Capture the cell that displays the provided text and extract its (X, Y) central coordinate. 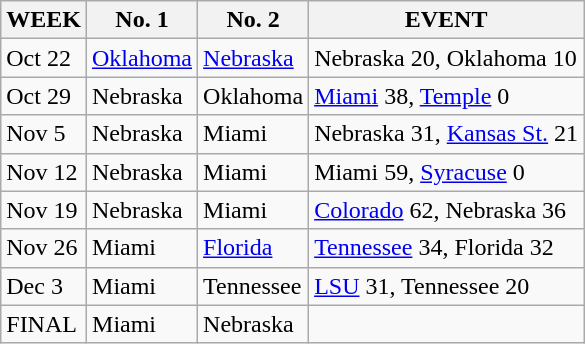
EVENT (446, 20)
Tennessee (254, 286)
Miami 59, Syracuse 0 (446, 172)
Nebraska 31, Kansas St. 21 (446, 134)
Oct 22 (44, 58)
FINAL (44, 324)
Dec 3 (44, 286)
No. 2 (254, 20)
Nov 19 (44, 210)
Tennessee 34, Florida 32 (446, 248)
Oct 29 (44, 96)
No. 1 (142, 20)
Nebraska 20, Oklahoma 10 (446, 58)
Nov 5 (44, 134)
Nov 12 (44, 172)
Nov 26 (44, 248)
Florida (254, 248)
LSU 31, Tennessee 20 (446, 286)
Miami 38, Temple 0 (446, 96)
Colorado 62, Nebraska 36 (446, 210)
WEEK (44, 20)
